From the cell containing the given text, extract its center point as [X, Y] coordinate. 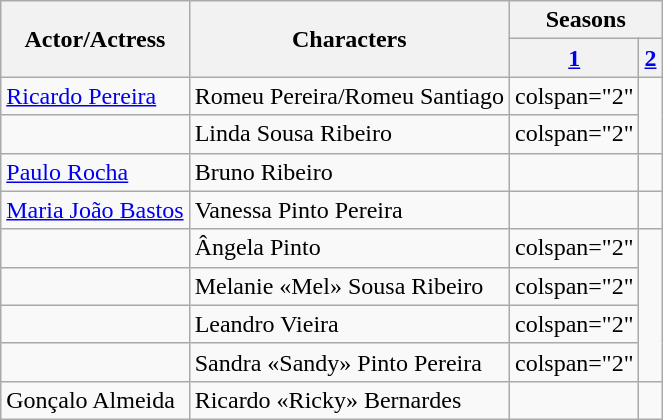
Characters [349, 39]
Ricardo Pereira [95, 96]
Leandro Vieira [349, 324]
Sandra «Sandy» Pinto Pereira [349, 362]
Maria João Bastos [95, 210]
Linda Sousa Ribeiro [349, 134]
Bruno Ribeiro [349, 172]
Ângela Pinto [349, 248]
Ricardo «Ricky» Bernardes [349, 400]
Romeu Pereira/Romeu Santiago [349, 96]
Gonçalo Almeida [95, 400]
Vanessa Pinto Pereira [349, 210]
1 [574, 58]
Melanie «Mel» Sousa Ribeiro [349, 286]
2 [650, 58]
Seasons [586, 20]
Paulo Rocha [95, 172]
Actor/Actress [95, 39]
